Extract the (x, y) coordinate from the center of the cell holding the provided text.  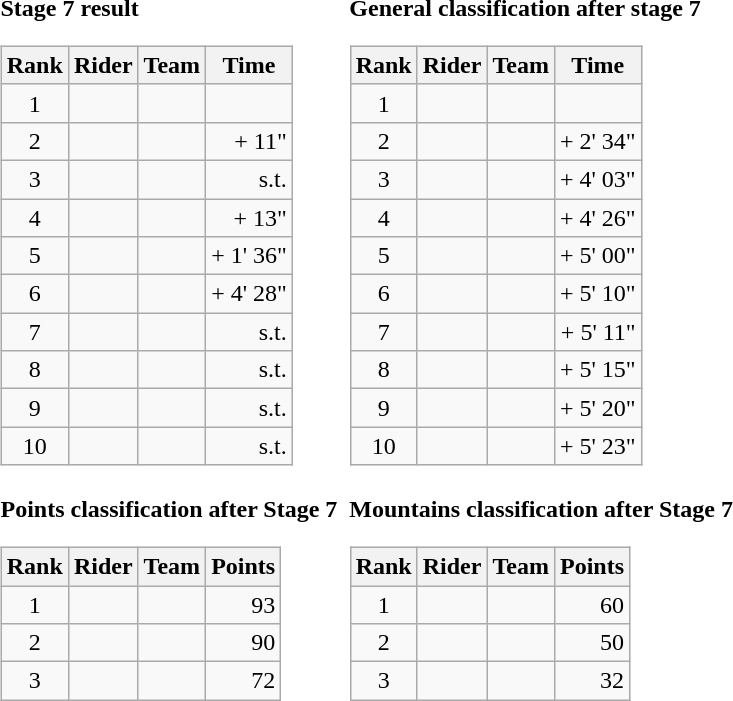
50 (592, 643)
+ 5' 15" (598, 370)
+ 5' 23" (598, 446)
+ 5' 20" (598, 408)
+ 1' 36" (250, 256)
+ 5' 00" (598, 256)
+ 2' 34" (598, 141)
90 (244, 643)
+ 4' 03" (598, 179)
32 (592, 681)
+ 11" (250, 141)
60 (592, 605)
+ 4' 28" (250, 294)
+ 13" (250, 217)
+ 5' 11" (598, 332)
+ 4' 26" (598, 217)
93 (244, 605)
+ 5' 10" (598, 294)
72 (244, 681)
